For the text-containing cell, return its midpoint in (x, y) coordinate format. 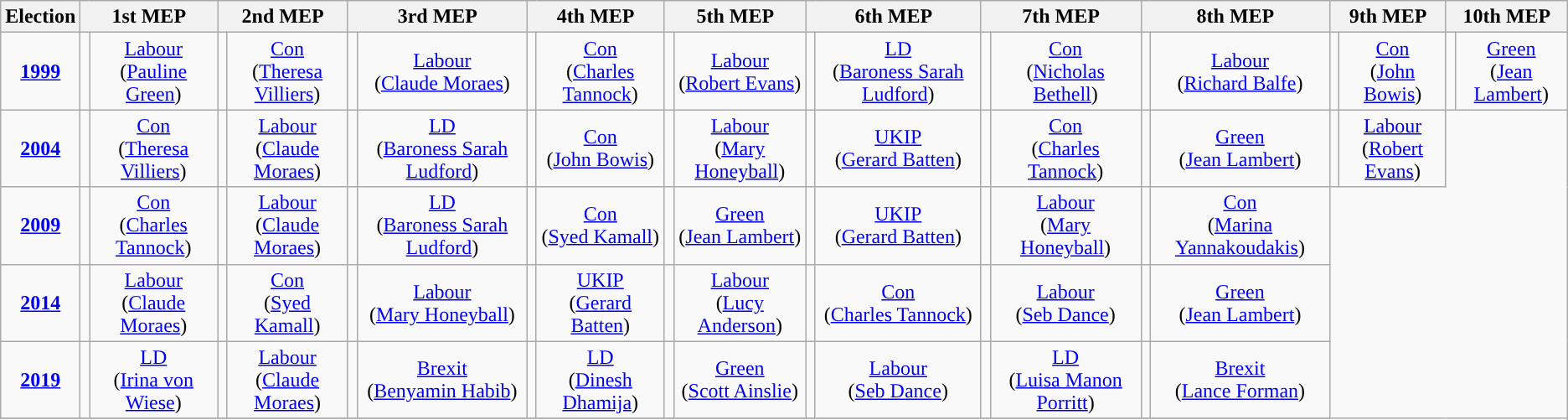
Labour(Lucy Anderson) (740, 303)
Con(Nicholas Bethell) (1065, 71)
LD(Dinesh Dhamija) (600, 380)
1999 (40, 71)
Labour(Richard Balfe) (1240, 71)
5th MEP (735, 17)
7th MEP (1060, 17)
LD(Luisa Manon Porritt) (1065, 380)
2019 (40, 380)
Green(Scott Ainslie) (740, 380)
2004 (40, 148)
4th MEP (596, 17)
9th MEP (1388, 17)
3rd MEP (437, 17)
Brexit(Lance Forman) (1240, 380)
10th MEP (1506, 17)
8th MEP (1235, 17)
2nd MEP (283, 17)
Con(Marina Yannakoudakis) (1240, 226)
Election (40, 17)
Brexit(Benyamin Habib) (442, 380)
1st MEP (149, 17)
LD(Irina von Wiese) (154, 380)
2014 (40, 303)
6th MEP (893, 17)
Labour(Pauline Green) (154, 71)
2009 (40, 226)
